Capture the cell that displays the provided text and extract its (x, y) central coordinate. 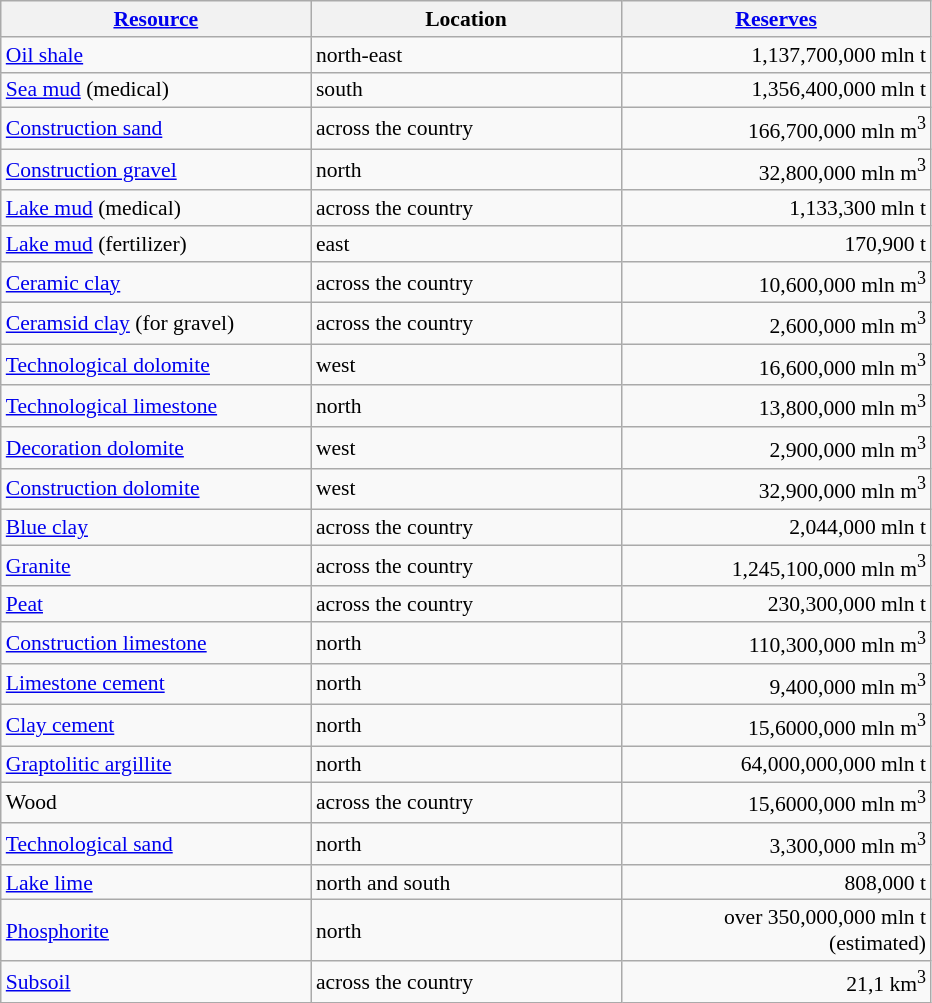
Decoration dolomite (156, 448)
Ceramic clay (156, 282)
9,400,000 mln m3 (776, 684)
1,245,100,000 mln m3 (776, 566)
Resource (156, 19)
808,000 t (776, 883)
Location (466, 19)
over 350,000,000 mln t (estimated) (776, 930)
16,600,000 mln m3 (776, 366)
230,300,000 mln t (776, 605)
2,600,000 mln m3 (776, 324)
Technological sand (156, 844)
2,900,000 mln m3 (776, 448)
Lake mud (fertilizer) (156, 244)
Construction gravel (156, 170)
Construction limestone (156, 642)
Blue clay (156, 528)
Granite (156, 566)
1,356,400,000 mln t (776, 90)
1,133,300 mln t (776, 209)
Technological limestone (156, 406)
north and south (466, 883)
Ceramsid clay (for gravel) (156, 324)
10,600,000 mln m3 (776, 282)
Graptolitic argillite (156, 764)
3,300,000 mln m3 (776, 844)
32,900,000 mln m3 (776, 490)
south (466, 90)
Construction sand (156, 128)
Oil shale (156, 55)
166,700,000 mln m3 (776, 128)
Reserves (776, 19)
1,137,700,000 mln t (776, 55)
Construction dolomite (156, 490)
Lake lime (156, 883)
21,1 km3 (776, 982)
north-east (466, 55)
Clay cement (156, 726)
2,044,000 mln t (776, 528)
13,800,000 mln m3 (776, 406)
Lake mud (medical) (156, 209)
Technological dolomite (156, 366)
Limestone cement (156, 684)
Sea mud (medical) (156, 90)
32,800,000 mln m3 (776, 170)
Peat (156, 605)
110,300,000 mln m3 (776, 642)
64,000,000,000 mln t (776, 764)
Subsoil (156, 982)
170,900 t (776, 244)
Wood (156, 802)
Phosphorite (156, 930)
east (466, 244)
